Identify which cell holds the provided text, then report its (x, y) central coordinate. 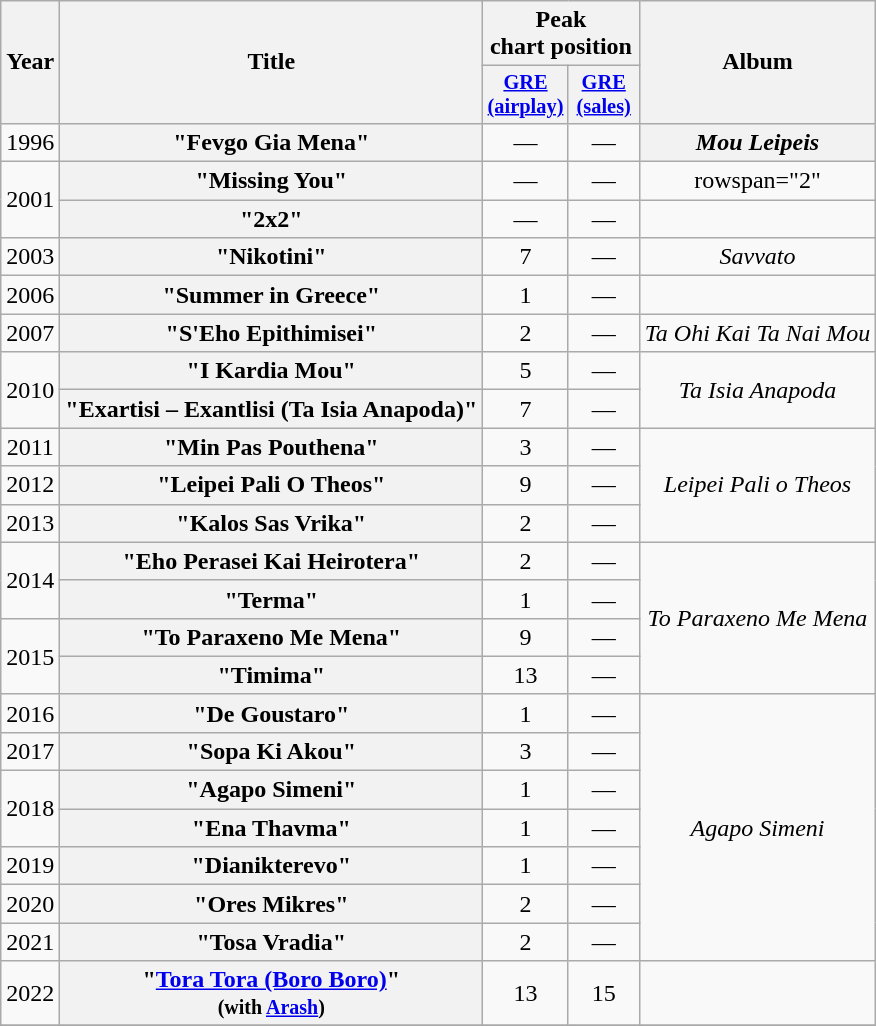
GRE(airplay) (526, 95)
"Ena Thavma" (272, 828)
GRE(sales) (604, 95)
2011 (30, 447)
1996 (30, 142)
5 (526, 371)
rowspan="2" (758, 181)
Album (758, 62)
"Ores Mikres" (272, 904)
"Summer in Greece" (272, 295)
"Min Pas Pouthena" (272, 447)
2019 (30, 866)
"De Goustaro" (272, 713)
2022 (30, 994)
Peakchart position (561, 34)
"Kalos Sas Vrika" (272, 523)
2020 (30, 904)
"I Kardia Mou" (272, 371)
"Fevgo Gia Mena" (272, 142)
2013 (30, 523)
2007 (30, 333)
To Paraxeno Me Mena (758, 618)
Agapo Simeni (758, 827)
15 (604, 994)
"Terma" (272, 599)
"2x2" (272, 219)
"Agapo Simeni" (272, 790)
2017 (30, 751)
Ta Ohi Kai Ta Nai Mou (758, 333)
Leipei Pali o Theos (758, 485)
"Sopa Ki Akou" (272, 751)
"Nikotini" (272, 257)
Title (272, 62)
"Tosa Vradia" (272, 942)
"Exartisi – Exantlisi (Ta Isia Anapoda)" (272, 409)
2016 (30, 713)
"Dianikterevo" (272, 866)
2006 (30, 295)
"To Paraxeno Me Mena" (272, 637)
Savvato (758, 257)
"Leipei Pali O Theos" (272, 485)
2015 (30, 656)
2001 (30, 200)
2014 (30, 580)
2018 (30, 809)
2003 (30, 257)
"Missing You" (272, 181)
2021 (30, 942)
"Timima" (272, 675)
"Eho Perasei Kai Heirotera" (272, 561)
Ta Isia Anapoda (758, 390)
2012 (30, 485)
Mou Leipeis (758, 142)
"Tora Tora (Boro Boro)" (with Arash) (272, 994)
Year (30, 62)
2010 (30, 390)
"S'Eho Epithimisei" (272, 333)
